Search for the cell housing the specified text and yield its [x, y] center coordinate. 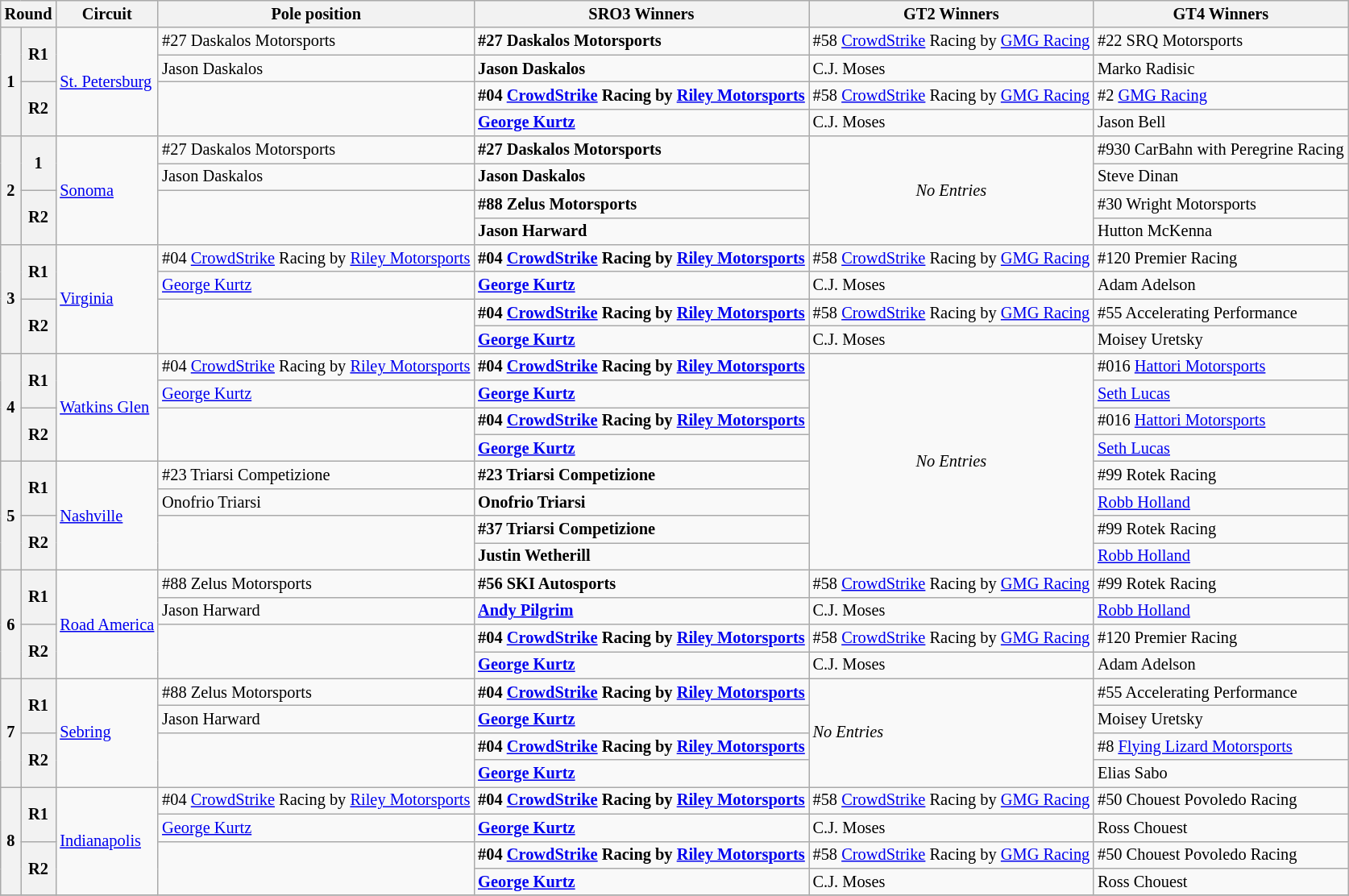
Indianapolis [106, 841]
Round [29, 14]
7 [11, 733]
Pole position [316, 14]
Hutton McKenna [1220, 231]
GT4 Winners [1220, 14]
Watkins Glen [106, 408]
5 [11, 516]
#30 Wright Motorsports [1220, 204]
#2 GMG Racing [1220, 95]
3 [11, 298]
Andy Pilgrim [641, 611]
Marko Radisic [1220, 68]
Nashville [106, 516]
#8 Flying Lizard Motorsports [1220, 746]
Circuit [106, 14]
St. Petersburg [106, 82]
SRO3 Winners [641, 14]
#930 CarBahn with Peregrine Racing [1220, 150]
8 [11, 841]
#56 SKI Autosports [641, 583]
Virginia [106, 298]
#37 Triarsi Competizione [641, 529]
4 [11, 408]
2 [11, 190]
Justin Wetherill [641, 556]
Elias Sabo [1220, 774]
Jason Bell [1220, 122]
Sebring [106, 733]
#22 SRQ Motorsports [1220, 41]
6 [11, 624]
Sonoma [106, 190]
GT2 Winners [951, 14]
Road America [106, 624]
Steve Dinan [1220, 176]
